Search for the cell housing the specified text and yield its [X, Y] center coordinate. 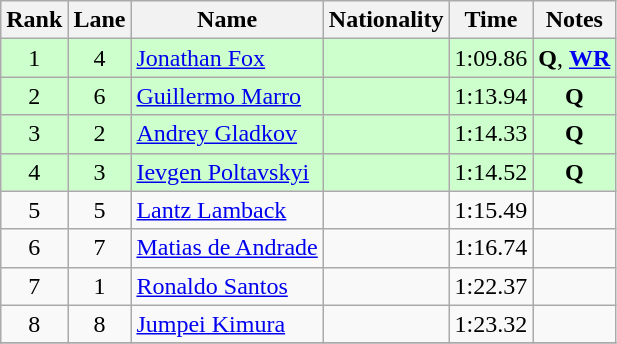
Guillermo Marro [227, 96]
1:15.49 [491, 210]
1:14.33 [491, 134]
Nationality [386, 20]
Q, WR [574, 58]
Lantz Lamback [227, 210]
Time [491, 20]
1:13.94 [491, 96]
1:22.37 [491, 286]
Jumpei Kimura [227, 324]
Matias de Andrade [227, 248]
Ronaldo Santos [227, 286]
Rank [34, 20]
1:16.74 [491, 248]
1:14.52 [491, 172]
Lane [100, 20]
Ievgen Poltavskyi [227, 172]
Notes [574, 20]
1:23.32 [491, 324]
1:09.86 [491, 58]
Jonathan Fox [227, 58]
Name [227, 20]
Andrey Gladkov [227, 134]
